Detect which cell encompasses the target text, then output its [X, Y] center coordinate. 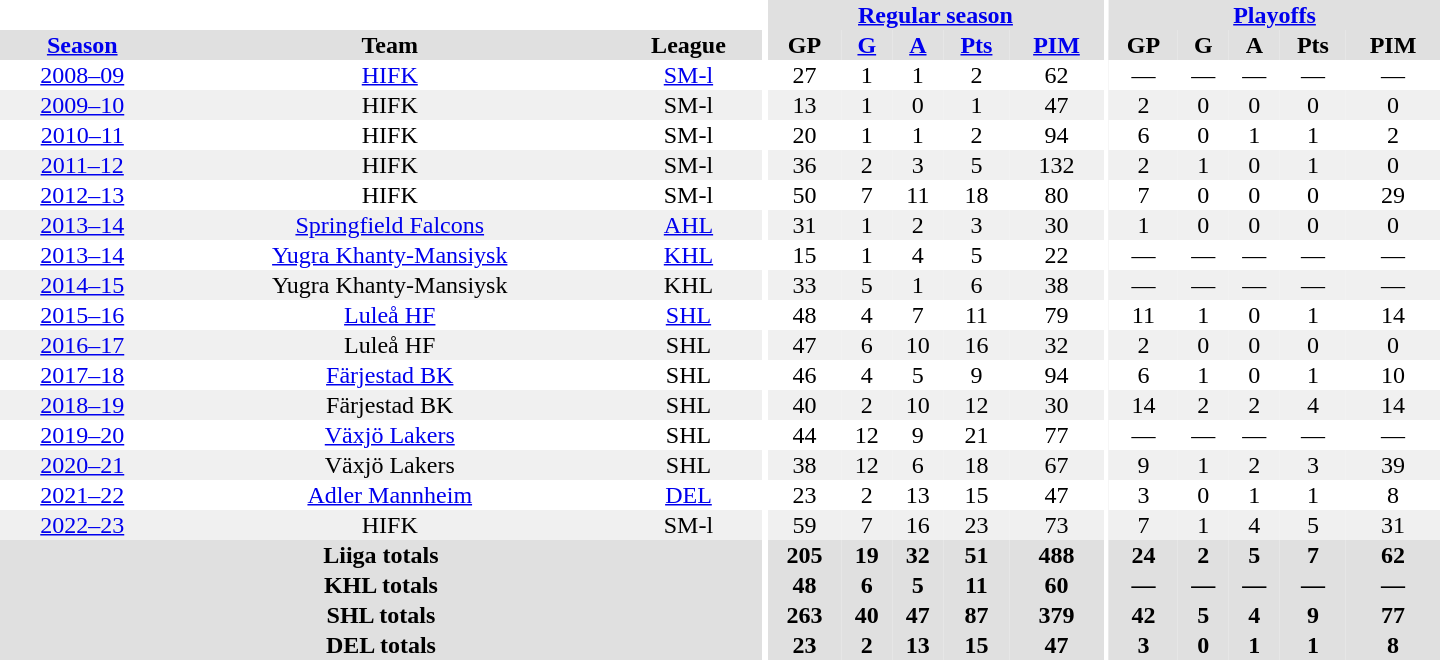
50 [805, 195]
Season [82, 45]
22 [1057, 255]
DEL [688, 495]
2018–19 [82, 405]
2009–10 [82, 105]
79 [1057, 315]
60 [1057, 585]
263 [805, 615]
Liiga totals [381, 555]
2019–20 [82, 435]
SHL totals [381, 615]
42 [1144, 615]
2012–13 [82, 195]
33 [805, 285]
36 [805, 165]
19 [866, 555]
2021–22 [82, 495]
Team [390, 45]
80 [1057, 195]
29 [1393, 195]
59 [805, 525]
Adler Mannheim [390, 495]
Regular season [936, 15]
2016–17 [82, 345]
2022–23 [82, 525]
DEL totals [381, 645]
KHL totals [381, 585]
46 [805, 375]
2020–21 [82, 465]
39 [1393, 465]
2014–15 [82, 285]
AHL [688, 225]
67 [1057, 465]
132 [1057, 165]
27 [805, 75]
2017–18 [82, 375]
League [688, 45]
21 [976, 435]
87 [976, 615]
51 [976, 555]
2015–16 [82, 315]
Springfield Falcons [390, 225]
488 [1057, 555]
379 [1057, 615]
205 [805, 555]
2011–12 [82, 165]
24 [1144, 555]
Playoffs [1274, 15]
2010–11 [82, 135]
2008–09 [82, 75]
44 [805, 435]
20 [805, 135]
73 [1057, 525]
